Locate the cell with the specified text and output its [x, y] center coordinate. 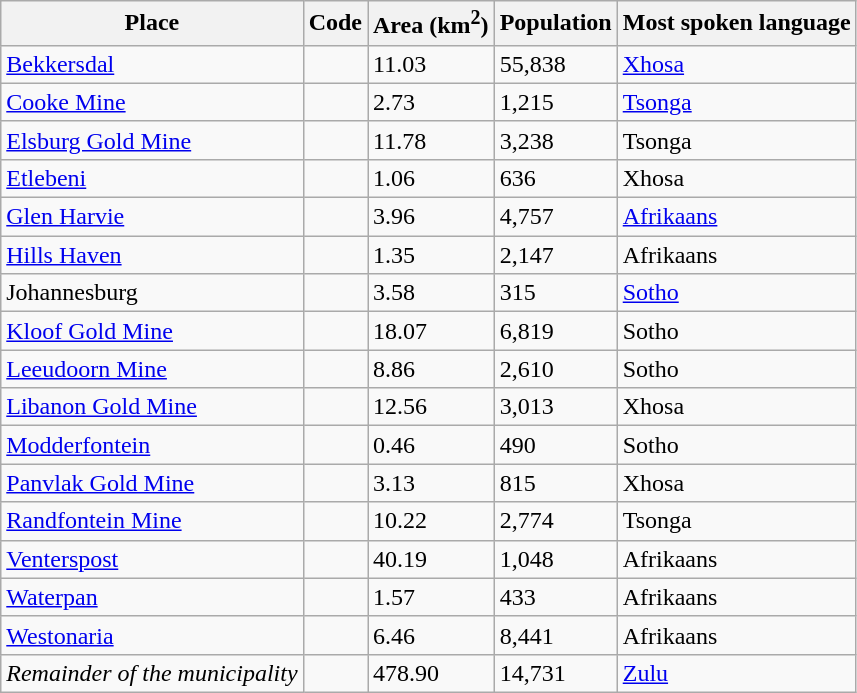
3.13 [432, 483]
10.22 [432, 521]
Waterpan [152, 597]
2,610 [556, 369]
1.35 [432, 255]
0.46 [432, 445]
40.19 [432, 559]
Place [152, 24]
3.58 [432, 293]
Remainder of the municipality [152, 673]
Libanon Gold Mine [152, 407]
4,757 [556, 217]
Zulu [736, 673]
Code [335, 24]
Modderfontein [152, 445]
55,838 [556, 64]
Leeudoorn Mine [152, 369]
Kloof Gold Mine [152, 331]
6,819 [556, 331]
Venterspost [152, 559]
815 [556, 483]
12.56 [432, 407]
2,147 [556, 255]
Panvlak Gold Mine [152, 483]
Westonaria [152, 635]
490 [556, 445]
3.96 [432, 217]
1,048 [556, 559]
Glen Harvie [152, 217]
Elsburg Gold Mine [152, 140]
636 [556, 178]
Bekkersdal [152, 64]
3,013 [556, 407]
Etlebeni [152, 178]
2,774 [556, 521]
8,441 [556, 635]
1.06 [432, 178]
18.07 [432, 331]
433 [556, 597]
8.86 [432, 369]
Hills Haven [152, 255]
1,215 [556, 102]
6.46 [432, 635]
11.03 [432, 64]
Area (km2) [432, 24]
3,238 [556, 140]
Cooke Mine [152, 102]
478.90 [432, 673]
14,731 [556, 673]
Johannesburg [152, 293]
Population [556, 24]
2.73 [432, 102]
315 [556, 293]
Randfontein Mine [152, 521]
11.78 [432, 140]
Most spoken language [736, 24]
1.57 [432, 597]
